Locate the cell with the specified text and output its (X, Y) center coordinate. 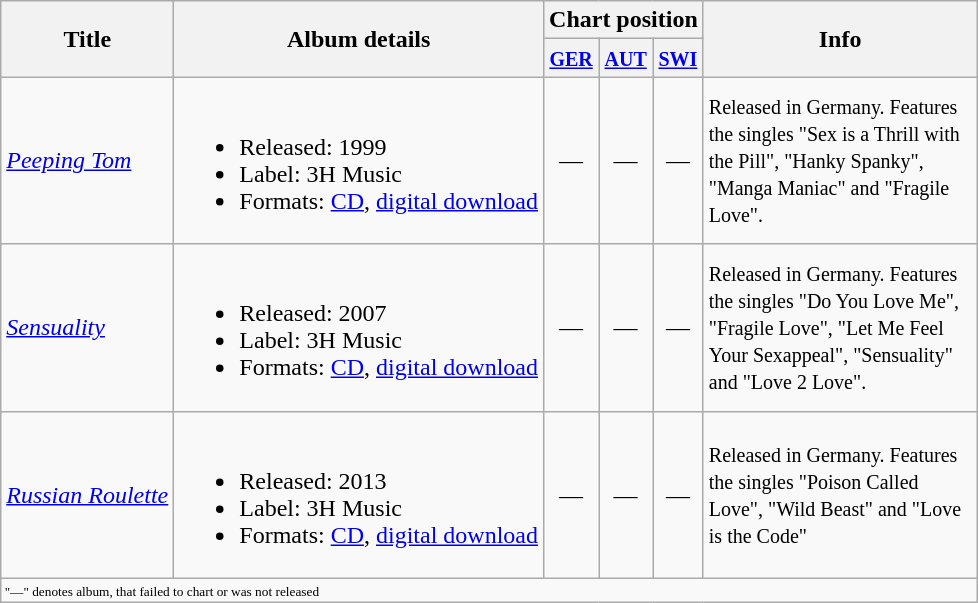
Released in Germany. Features the singles "Poison Called Love", "Wild Beast" and "Love is the Code" (840, 494)
"—" denotes album, that failed to chart or was not released (489, 590)
Released: 2013Label: 3H MusicFormats: CD, digital download (359, 494)
Chart position (624, 20)
Released: 1999Label: 3H MusicFormats: CD, digital download (359, 160)
Released: 2007Label: 3H MusicFormats: CD, digital download (359, 328)
Title (88, 39)
Russian Roulette (88, 494)
AUT (626, 58)
Released in Germany. Features the singles "Do You Love Me", "Fragile Love", "Let Me Feel Your Sexappeal", "Sensuality" and "Love 2 Love". (840, 328)
SWI (678, 58)
Released in Germany. Features the singles "Sex is a Thrill with the Pill", "Hanky Spanky", "Manga Maniac" and "Fragile Love". (840, 160)
Sensuality (88, 328)
Peeping Tom (88, 160)
Album details (359, 39)
GER (572, 58)
Info (840, 39)
